Pinpoint the cell where the given text exists, returning its (X, Y) midpoint coordinate. 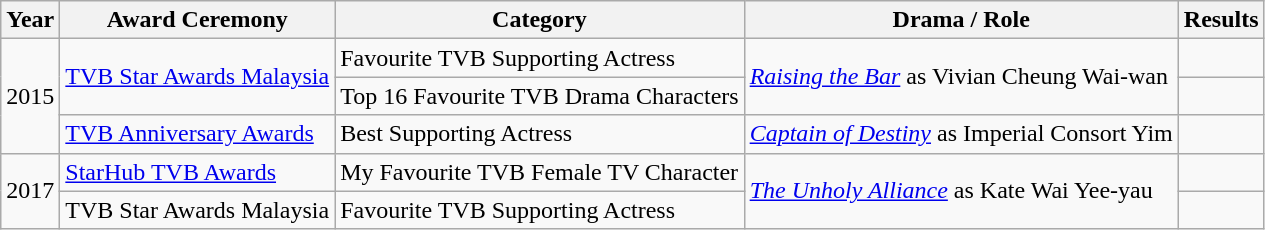
Raising the Bar as Vivian Cheung Wai-wan (961, 77)
TVB Anniversary Awards (198, 134)
Results (1221, 20)
Category (540, 20)
My Favourite TVB Female TV Character (540, 172)
Drama / Role (961, 20)
2015 (30, 96)
Best Supporting Actress (540, 134)
The Unholy Alliance as Kate Wai Yee-yau (961, 191)
StarHub TVB Awards (198, 172)
Year (30, 20)
Captain of Destiny as Imperial Consort Yim (961, 134)
Top 16 Favourite TVB Drama Characters (540, 96)
2017 (30, 191)
Award Ceremony (198, 20)
